Search for the cell housing the specified text and yield its (x, y) center coordinate. 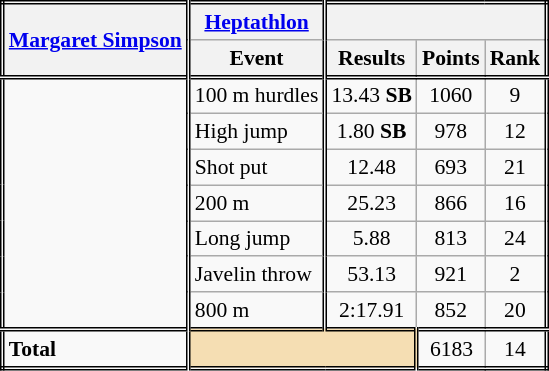
Margaret Simpson (95, 40)
Long jump (256, 239)
9 (516, 96)
921 (451, 275)
Event (256, 58)
5.88 (371, 239)
200 m (256, 203)
24 (516, 239)
978 (451, 132)
866 (451, 203)
12.48 (371, 168)
813 (451, 239)
Rank (516, 58)
1060 (451, 96)
Points (451, 58)
Heptathlon (256, 22)
693 (451, 168)
13.43 SB (371, 96)
High jump (256, 132)
25.23 (371, 203)
12 (516, 132)
6183 (451, 348)
100 m hurdles (256, 96)
Results (371, 58)
2:17.91 (371, 310)
53.13 (371, 275)
Shot put (256, 168)
852 (451, 310)
14 (516, 348)
20 (516, 310)
Javelin throw (256, 275)
800 m (256, 310)
16 (516, 203)
Total (95, 348)
1.80 SB (371, 132)
2 (516, 275)
21 (516, 168)
